Find where the given text appears and provide that cell's center as [X, Y] coordinate. 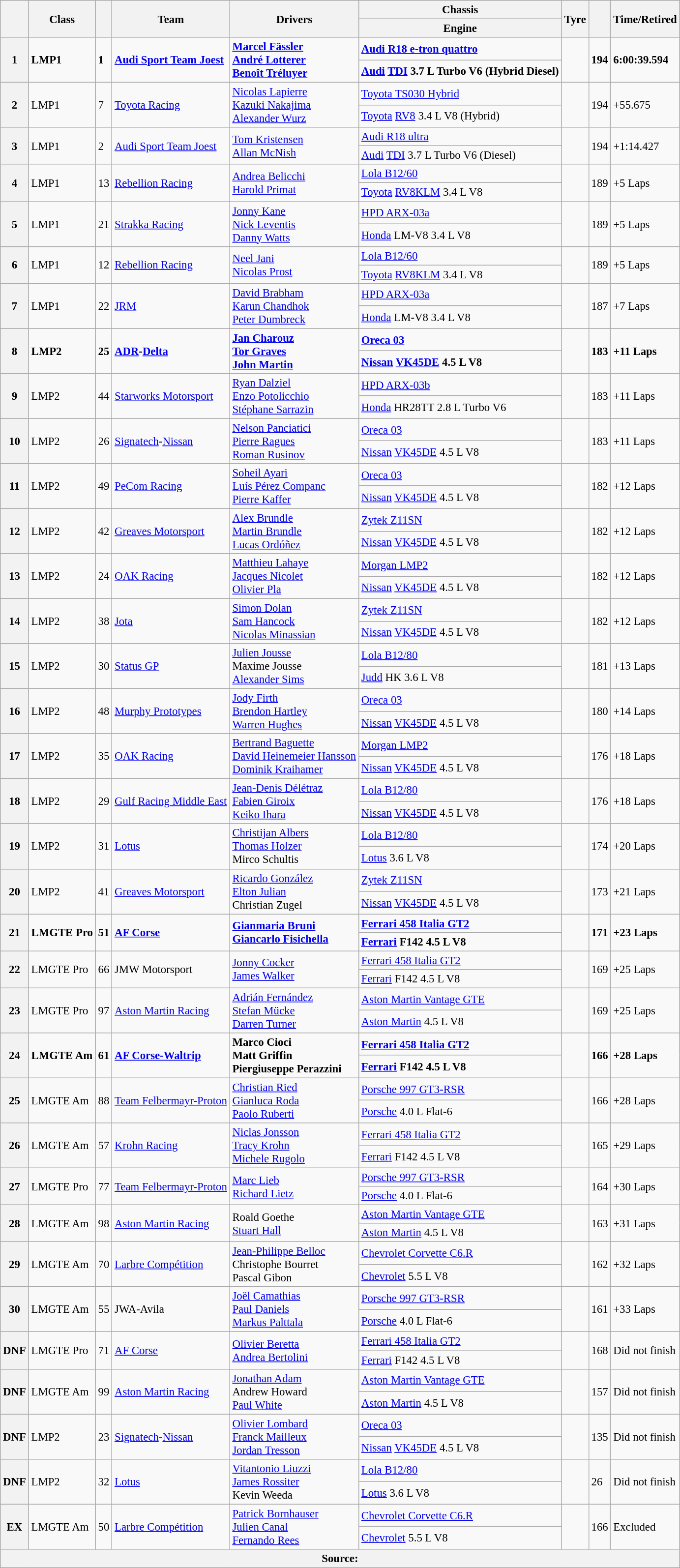
8 [15, 351]
Joël Camathias Paul Daniels Markus Palttala [294, 1310]
15 [15, 666]
+14 Laps [645, 711]
187 [600, 306]
17 [15, 756]
Audi TDI 3.7 L Turbo V6 (Hybrid Diesel) [460, 71]
162 [600, 1265]
Status GP [171, 666]
JWA-Avila [171, 1310]
18 [15, 801]
Matthieu Lahaye Jacques Nicolet Olivier Pla [294, 576]
Marc Lieb Richard Lietz [294, 1187]
14 [15, 621]
19 [15, 847]
180 [600, 711]
+29 Laps [645, 1146]
Nelson Panciatici Pierre Ragues Roman Rusinov [294, 441]
Drivers [294, 19]
28 [15, 1223]
99 [103, 1391]
70 [103, 1265]
EX [15, 1527]
Audi R18 ultra [460, 137]
157 [600, 1391]
66 [103, 970]
Jody Firth Brendon Hartley Warren Hughes [294, 711]
16 [15, 711]
+32 Laps [645, 1265]
Chassis [460, 10]
3 [15, 146]
97 [103, 1010]
Audi TDI 3.7 L Turbo V6 (Diesel) [460, 155]
55 [103, 1310]
71 [103, 1350]
Marco Cioci Matt Griffin Piergiuseppe Perazzini [294, 1056]
35 [103, 756]
4 [15, 183]
Jonny Kane Nick Leventis Danny Watts [294, 224]
Engine [460, 29]
ADR-Delta [171, 351]
164 [600, 1187]
Audi R18 e-tron quattro [460, 49]
181 [600, 666]
9 [15, 396]
41 [103, 891]
Class [62, 19]
Patrick Bornhauser Julien Canal Fernando Rees [294, 1527]
57 [103, 1146]
32 [103, 1481]
Simon Dolan Sam Hancock Nicolas Minassian [294, 621]
Roald Goethe Stuart Hall [294, 1223]
Toyota RV8 3.4 L V8 (Hybrid) [460, 117]
Tom Kristensen Allan McNish [294, 146]
77 [103, 1187]
Adrián Fernández Stefan Mücke Darren Turner [294, 1010]
Neel Jani Nicolas Prost [294, 265]
Alex Brundle Martin Brundle Lucas Ordóñez [294, 531]
174 [600, 847]
Jean-Philippe Belloc Christophe Bourret Pascal Gibon [294, 1265]
Toyota TS030 Hybrid [460, 94]
6 [15, 265]
Olivier Lombard Franck Mailleux Jordan Tresson [294, 1437]
Toyota Racing [171, 105]
Vitantonio Liuzzi James Rossiter Kevin Weeda [294, 1481]
51 [103, 932]
+55.675 [645, 105]
Ricardo González Elton Julian Christian Zugel [294, 891]
Gianmaria Bruni Giancarlo Fisichella [294, 932]
49 [103, 486]
Bertrand Baguette David Heinemeier Hansson Dominik Kraihamer [294, 756]
Time/Retired [645, 19]
+1:14.427 [645, 146]
+21 Laps [645, 891]
+23 Laps [645, 932]
+13 Laps [645, 666]
Jonathan Adam Andrew Howard Paul White [294, 1391]
Judd HK 3.6 L V8 [460, 678]
161 [600, 1310]
Source: [340, 1559]
88 [103, 1100]
31 [103, 847]
20 [15, 891]
Tyre [575, 19]
Starworks Motorsport [171, 396]
HPD ARX-03b [460, 385]
135 [600, 1437]
11 [15, 486]
Soheil Ayari Luís Pérez Companc Pierre Kaffer [294, 486]
Jota [171, 621]
98 [103, 1223]
50 [103, 1527]
Jonny Cocker James Walker [294, 970]
171 [600, 932]
5 [15, 224]
Olivier Beretta Andrea Bertolini [294, 1350]
48 [103, 711]
PeCom Racing [171, 486]
27 [15, 1187]
Jean-Denis Délétraz Fabien Giroix Keiko Ihara [294, 801]
44 [103, 396]
Gulf Racing Middle East [171, 801]
AF Corse-Waltrip [171, 1056]
JRM [171, 306]
38 [103, 621]
42 [103, 531]
Jan Charouz Tor Graves John Martin [294, 351]
Christian Ried Gianluca Roda Paolo Ruberti [294, 1100]
163 [600, 1223]
Marcel Fässler André Lotterer Benoît Tréluyer [294, 60]
Strakka Racing [171, 224]
Andrea Belicchi Harold Primat [294, 183]
Krohn Racing [171, 1146]
+33 Laps [645, 1310]
JMW Motorsport [171, 970]
Julien Jousse Maxime Jousse Alexander Sims [294, 666]
+7 Laps [645, 306]
Murphy Prototypes [171, 711]
Excluded [645, 1527]
+20 Laps [645, 847]
Christijan Albers Thomas Holzer Mirco Schultis [294, 847]
Honda HR28TT 2.8 L Turbo V6 [460, 407]
David Brabham Karun Chandhok Peter Dumbreck [294, 306]
Team [171, 19]
Ryan Dalziel Enzo Potolicchio Stéphane Sarrazin [294, 396]
165 [600, 1146]
168 [600, 1350]
10 [15, 441]
61 [103, 1056]
Nicolas Lapierre Kazuki Nakajima Alexander Wurz [294, 105]
+30 Laps [645, 1187]
173 [600, 891]
+31 Laps [645, 1223]
6:00:39.594 [645, 60]
Niclas Jonsson Tracy Krohn Michele Rugolo [294, 1146]
